Scan for the cell matching the given text and deliver its [X, Y] coordinate at center. 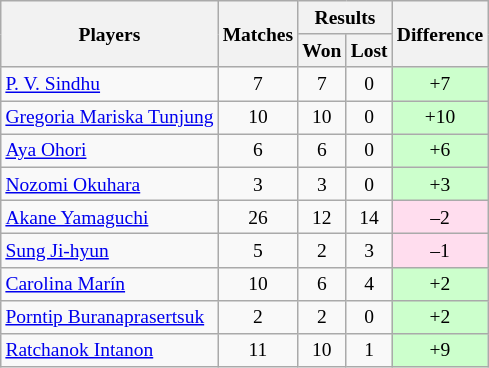
Won [322, 50]
11 [258, 350]
–2 [440, 216]
Ratchanok Intanon [110, 350]
+6 [440, 150]
Akane Yamaguchi [110, 216]
1 [369, 350]
P. V. Sindhu [110, 84]
Nozomi Okuhara [110, 184]
12 [322, 216]
5 [258, 250]
Players [110, 34]
Results [345, 18]
+7 [440, 84]
4 [369, 284]
Matches [258, 34]
Gregoria Mariska Tunjung [110, 118]
Carolina Marín [110, 284]
–1 [440, 250]
Sung Ji-hyun [110, 250]
+10 [440, 118]
+3 [440, 184]
+9 [440, 350]
14 [369, 216]
Aya Ohori [110, 150]
Porntip Buranaprasertsuk [110, 316]
26 [258, 216]
Lost [369, 50]
Difference [440, 34]
